Output the [x, y] coordinate of the center of the cell containing the given text.  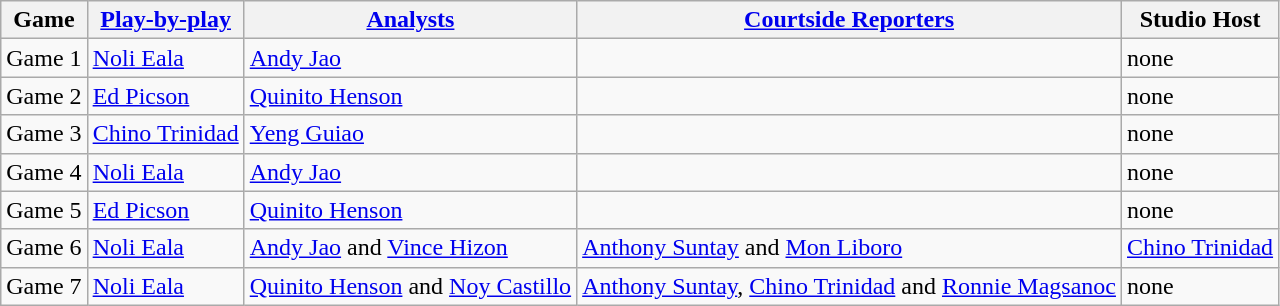
Andy Jao and Vince Hizon [410, 248]
Analysts [410, 20]
Game 7 [44, 286]
Anthony Suntay, Chino Trinidad and Ronnie Magsanoc [850, 286]
Yeng Guiao [410, 134]
Game 1 [44, 58]
Game 3 [44, 134]
Game 6 [44, 248]
Courtside Reporters [850, 20]
Game 4 [44, 172]
Studio Host [1200, 20]
Quinito Henson and Noy Castillo [410, 286]
Game 5 [44, 210]
Play-by-play [166, 20]
Game [44, 20]
Anthony Suntay and Mon Liboro [850, 248]
Game 2 [44, 96]
